Capture the cell that displays the provided text and extract its (x, y) central coordinate. 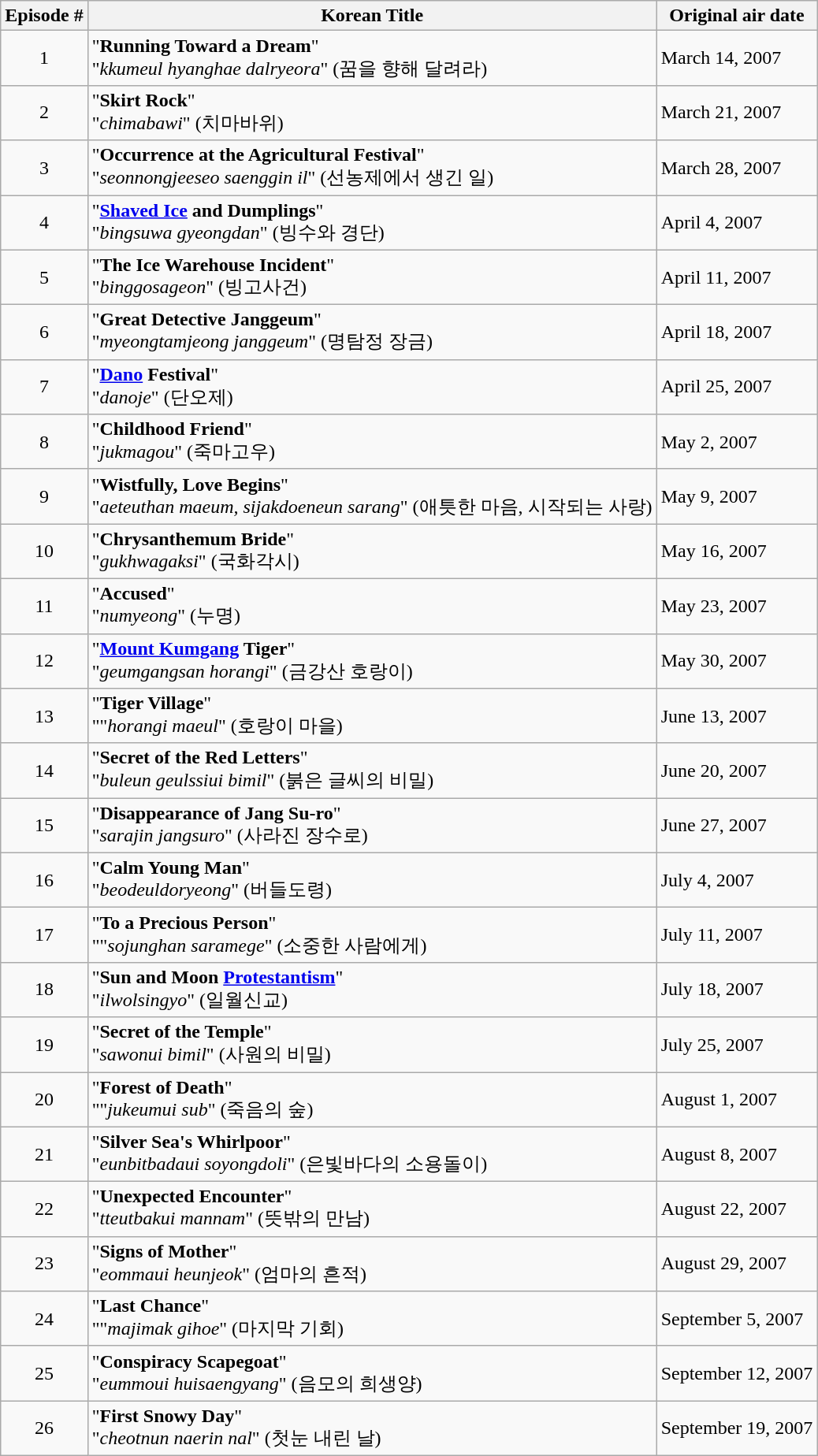
"Shaved Ice and Dumplings""bingsuwa gyeongdan" (빙수와 경단) (372, 223)
April 11, 2007 (737, 277)
24 (44, 1319)
22 (44, 1209)
21 (44, 1154)
April 25, 2007 (737, 387)
"Unexpected Encounter""tteutbakui mannam" (뜻밖의 만남) (372, 1209)
July 11, 2007 (737, 935)
"Tiger Village"""horangi maeul" (호랑이 마을) (372, 716)
8 (44, 442)
August 8, 2007 (737, 1154)
April 4, 2007 (737, 223)
Original air date (737, 16)
Episode # (44, 16)
March 21, 2007 (737, 113)
May 30, 2007 (737, 661)
25 (44, 1373)
"Great Detective Janggeum""myeongtamjeong janggeum" (명탐정 장금) (372, 332)
"Running Toward a Dream""kkumeul hyanghae dalryeora" (꿈을 향해 달려라) (372, 58)
"Forest of Death"""jukeumui sub" (죽음의 숲) (372, 1099)
"Childhood Friend""jukmagou" (죽마고우) (372, 442)
26 (44, 1428)
18 (44, 990)
"Skirt Rock""chimabawi" (치마바위) (372, 113)
July 25, 2007 (737, 1045)
May 23, 2007 (737, 606)
April 18, 2007 (737, 332)
September 5, 2007 (737, 1319)
July 4, 2007 (737, 880)
May 9, 2007 (737, 496)
14 (44, 771)
September 19, 2007 (737, 1428)
June 20, 2007 (737, 771)
"First Snowy Day""cheotnun naerin nal" (첫눈 내린 날) (372, 1428)
"Last Chance"""majimak gihoe" (마지막 기회) (372, 1319)
16 (44, 880)
August 1, 2007 (737, 1099)
23 (44, 1264)
March 14, 2007 (737, 58)
"Sun and Moon Protestantism""ilwolsingyo" (일월신교) (372, 990)
March 28, 2007 (737, 168)
9 (44, 496)
11 (44, 606)
1 (44, 58)
June 13, 2007 (737, 716)
3 (44, 168)
20 (44, 1099)
17 (44, 935)
"Conspiracy Scapegoat""eummoui huisaengyang" (음모의 희생양) (372, 1373)
September 12, 2007 (737, 1373)
"To a Precious Person"""sojunghan saramege" (소중한 사람에게) (372, 935)
June 27, 2007 (737, 826)
"Secret of the Temple""sawonui bimil" (사원의 비밀) (372, 1045)
"Silver Sea's Whirlpoor""eunbitbadaui soyongdoli" (은빛바다의 소용돌이) (372, 1154)
7 (44, 387)
"Accused""numyeong" (누명) (372, 606)
"Secret of the Red Letters""buleun geulssiui bimil" (붉은 글씨의 비밀) (372, 771)
12 (44, 661)
July 18, 2007 (737, 990)
10 (44, 552)
Korean Title (372, 16)
15 (44, 826)
19 (44, 1045)
"Chrysanthemum Bride""gukhwagaksi" (국화각시) (372, 552)
"Wistfully, Love Begins""aeteuthan maeum, sijakdoeneun sarang" (애틋한 마음, 시작되는 사랑) (372, 496)
"The Ice Warehouse Incident""binggosageon" (빙고사건) (372, 277)
5 (44, 277)
"Disappearance of Jang Su-ro""sarajin jangsuro" (사라진 장수로) (372, 826)
"Signs of Mother""eommaui heunjeok" (엄마의 흔적) (372, 1264)
13 (44, 716)
August 22, 2007 (737, 1209)
May 2, 2007 (737, 442)
2 (44, 113)
4 (44, 223)
"Dano Festival""danoje" (단오제) (372, 387)
"Calm Young Man""beodeuldoryeong" (버들도령) (372, 880)
"Occurrence at the Agricultural Festival""seonnongjeeseo saenggin il" (선농제에서 생긴 일) (372, 168)
May 16, 2007 (737, 552)
6 (44, 332)
August 29, 2007 (737, 1264)
"Mount Kumgang Tiger""geumgangsan horangi" (금강산 호랑이) (372, 661)
